Capture the cell that displays the provided text and extract its [x, y] central coordinate. 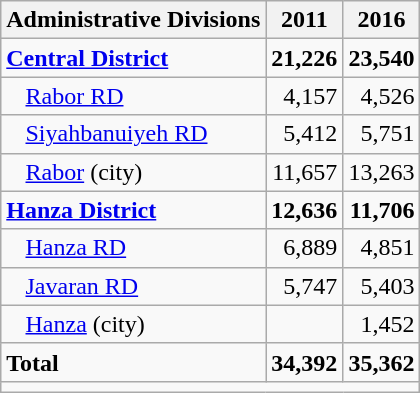
5,751 [382, 134]
11,657 [304, 172]
23,540 [382, 58]
1,452 [382, 324]
4,526 [382, 96]
Hanza RD [134, 248]
Administrative Divisions [134, 20]
Rabor (city) [134, 172]
Siyahbanuiyeh RD [134, 134]
Central District [134, 58]
5,412 [304, 134]
Total [134, 362]
5,403 [382, 286]
21,226 [304, 58]
Hanza District [134, 210]
11,706 [382, 210]
2016 [382, 20]
4,851 [382, 248]
Rabor RD [134, 96]
35,362 [382, 362]
Hanza (city) [134, 324]
2011 [304, 20]
34,392 [304, 362]
5,747 [304, 286]
12,636 [304, 210]
Javaran RD [134, 286]
13,263 [382, 172]
6,889 [304, 248]
4,157 [304, 96]
